Determine the (x, y) coordinate at the center of the cell enclosing the given text.  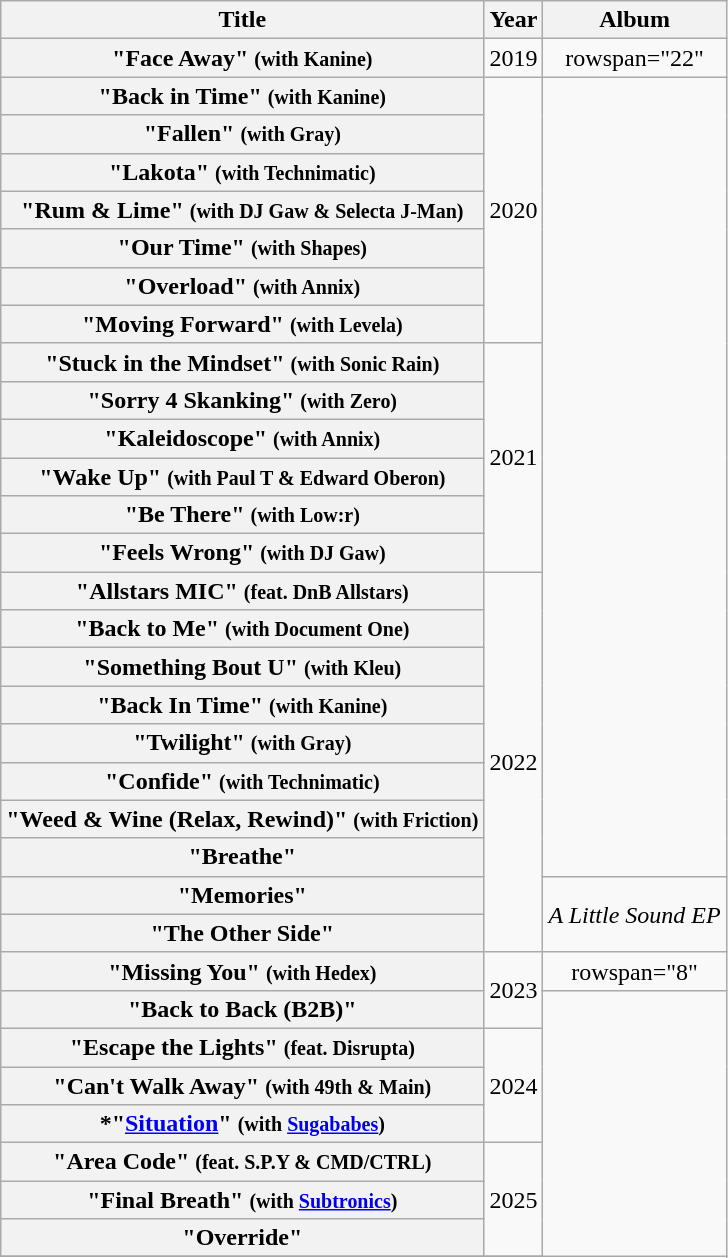
rowspan="22" (634, 58)
Album (634, 20)
"Stuck in the Mindset" (with Sonic Rain) (242, 362)
rowspan="8" (634, 971)
"Weed & Wine (Relax, Rewind)" (with Friction) (242, 819)
"Feels Wrong" (with DJ Gaw) (242, 553)
2025 (514, 1200)
2019 (514, 58)
"Something Bout U" (with Kleu) (242, 667)
"Rum & Lime" (with DJ Gaw & Selecta J-Man) (242, 210)
"Final Breath" (with Subtronics) (242, 1200)
"The Other Side" (242, 933)
Title (242, 20)
2024 (514, 1085)
Year (514, 20)
*"Situation" (with Sugababes) (242, 1124)
2023 (514, 990)
"Memories" (242, 895)
"Fallen" (with Gray) (242, 134)
"Missing You" (with Hedex) (242, 971)
A Little Sound EP (634, 914)
"Our Time" (with Shapes) (242, 248)
"Overload" (with Annix) (242, 286)
2022 (514, 762)
"Back to Me" (with Document One) (242, 629)
"Back In Time" (with Kanine) (242, 705)
2020 (514, 210)
"Twilight" (with Gray) (242, 743)
"Back to Back (B2B)" (242, 1009)
"Face Away" (with Kanine) (242, 58)
"Confide" (with Technimatic) (242, 781)
"Lakota" (with Technimatic) (242, 172)
"Be There" (with Low:r) (242, 515)
"Kaleidoscope" (with Annix) (242, 438)
"Override" (242, 1238)
"Breathe" (242, 857)
"Back in Time" (with Kanine) (242, 96)
"Allstars MIC" (feat. DnB Allstars) (242, 591)
"Sorry 4 Skanking" (with Zero) (242, 400)
"Escape the Lights" (feat. Disrupta) (242, 1047)
"Wake Up" (with Paul T & Edward Oberon) (242, 477)
"Moving Forward" (with Levela) (242, 324)
2021 (514, 457)
"Can't Walk Away" (with 49th & Main) (242, 1085)
"Area Code" (feat. S.P.Y & CMD/CTRL) (242, 1162)
